Output the (x, y) coordinate of the center of the cell containing the given text.  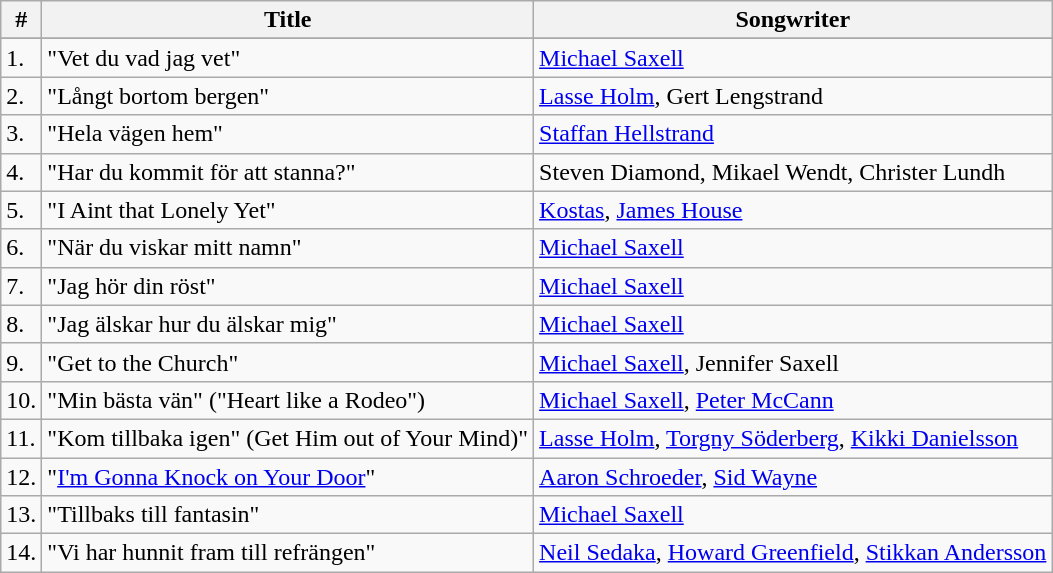
Lasse Holm, Gert Lengstrand (793, 96)
"Min bästa vän" ("Heart like a Rodeo") (288, 400)
8. (22, 324)
# (22, 20)
"Get to the Church" (288, 362)
5. (22, 210)
"Kom tillbaka igen" (Get Him out of Your Mind)" (288, 438)
2. (22, 96)
4. (22, 172)
Steven Diamond, Mikael Wendt, Christer Lundh (793, 172)
Michael Saxell, Peter McCann (793, 400)
Neil Sedaka, Howard Greenfield, Stikkan Andersson (793, 553)
"Vi har hunnit fram till refrängen" (288, 553)
11. (22, 438)
7. (22, 286)
Kostas, James House (793, 210)
"Tillbaks till fantasin" (288, 515)
14. (22, 553)
"När du viskar mitt namn" (288, 248)
"Hela vägen hem" (288, 134)
"Långt bortom bergen" (288, 96)
Title (288, 20)
"Har du kommit för att stanna?" (288, 172)
"I Aint that Lonely Yet" (288, 210)
"I'm Gonna Knock on Your Door" (288, 477)
Aaron Schroeder, Sid Wayne (793, 477)
1. (22, 58)
Staffan Hellstrand (793, 134)
"Jag älskar hur du älskar mig" (288, 324)
10. (22, 400)
Lasse Holm, Torgny Söderberg, Kikki Danielsson (793, 438)
6. (22, 248)
12. (22, 477)
Songwriter (793, 20)
13. (22, 515)
9. (22, 362)
"Vet du vad jag vet" (288, 58)
"Jag hör din röst" (288, 286)
3. (22, 134)
Michael Saxell, Jennifer Saxell (793, 362)
